Determine the [x, y] coordinate at the center of the cell enclosing the given text.  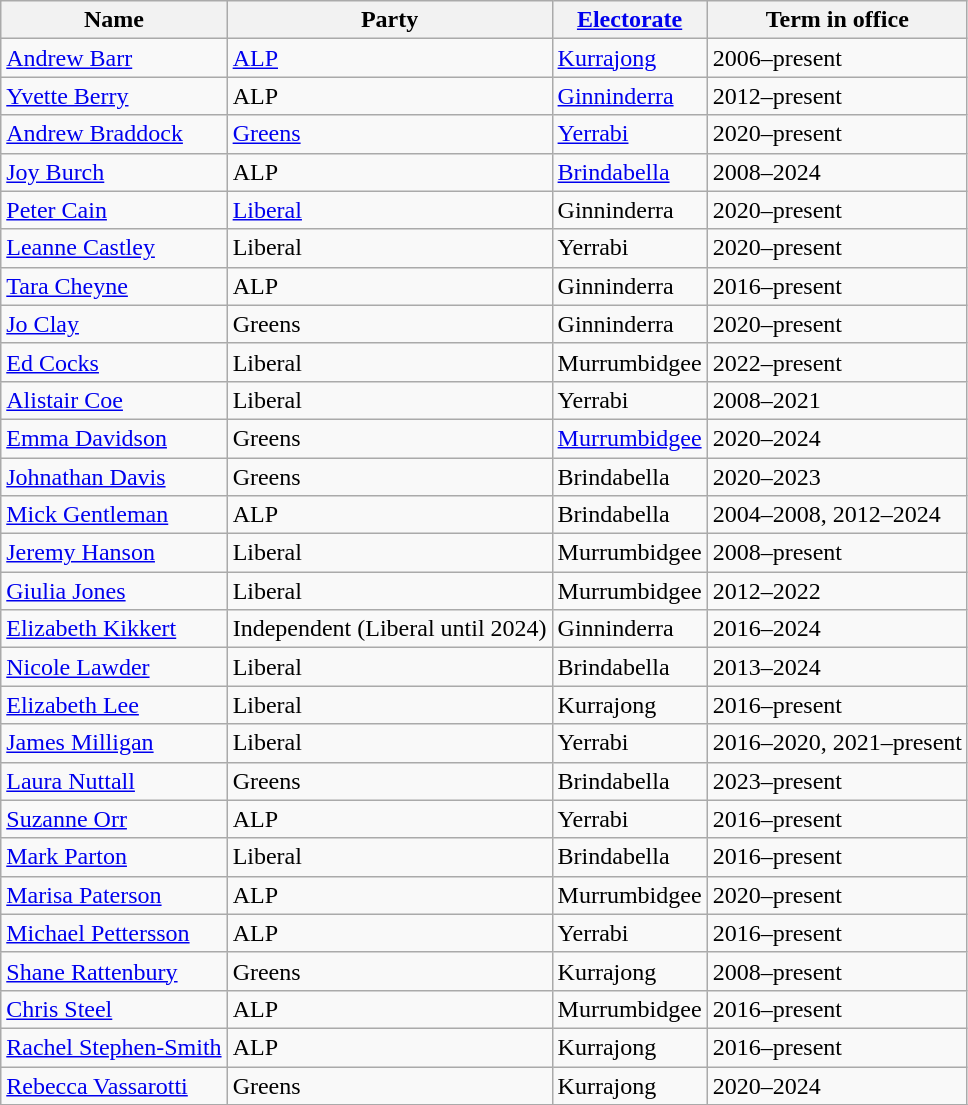
Shane Rattenbury [114, 971]
2008–2024 [837, 172]
Emma Davidson [114, 438]
Marisa Paterson [114, 895]
Jeremy Hanson [114, 553]
Nicole Lawder [114, 667]
2013–2024 [837, 667]
Yvette Berry [114, 96]
Tara Cheyne [114, 286]
Jo Clay [114, 324]
Andrew Braddock [114, 134]
Independent (Liberal until 2024) [390, 629]
Laura Nuttall [114, 781]
Suzanne Orr [114, 819]
Rachel Stephen-Smith [114, 1047]
2006–present [837, 58]
Johnathan Davis [114, 477]
Chris Steel [114, 1009]
2012–present [837, 96]
2022–present [837, 362]
Alistair Coe [114, 400]
Electorate [630, 20]
2008–2021 [837, 400]
2016–2020, 2021–present [837, 743]
Party [390, 20]
Elizabeth Lee [114, 705]
Michael Pettersson [114, 933]
James Milligan [114, 743]
Joy Burch [114, 172]
Peter Cain [114, 210]
Giulia Jones [114, 591]
2020–2023 [837, 477]
Mick Gentleman [114, 515]
Name [114, 20]
Leanne Castley [114, 248]
Mark Parton [114, 857]
Term in office [837, 20]
2023–present [837, 781]
Andrew Barr [114, 58]
Elizabeth Kikkert [114, 629]
Rebecca Vassarotti [114, 1085]
2004–2008, 2012–2024 [837, 515]
Ed Cocks [114, 362]
2016–2024 [837, 629]
2012–2022 [837, 591]
